Locate the cell with the specified text and output its [X, Y] center coordinate. 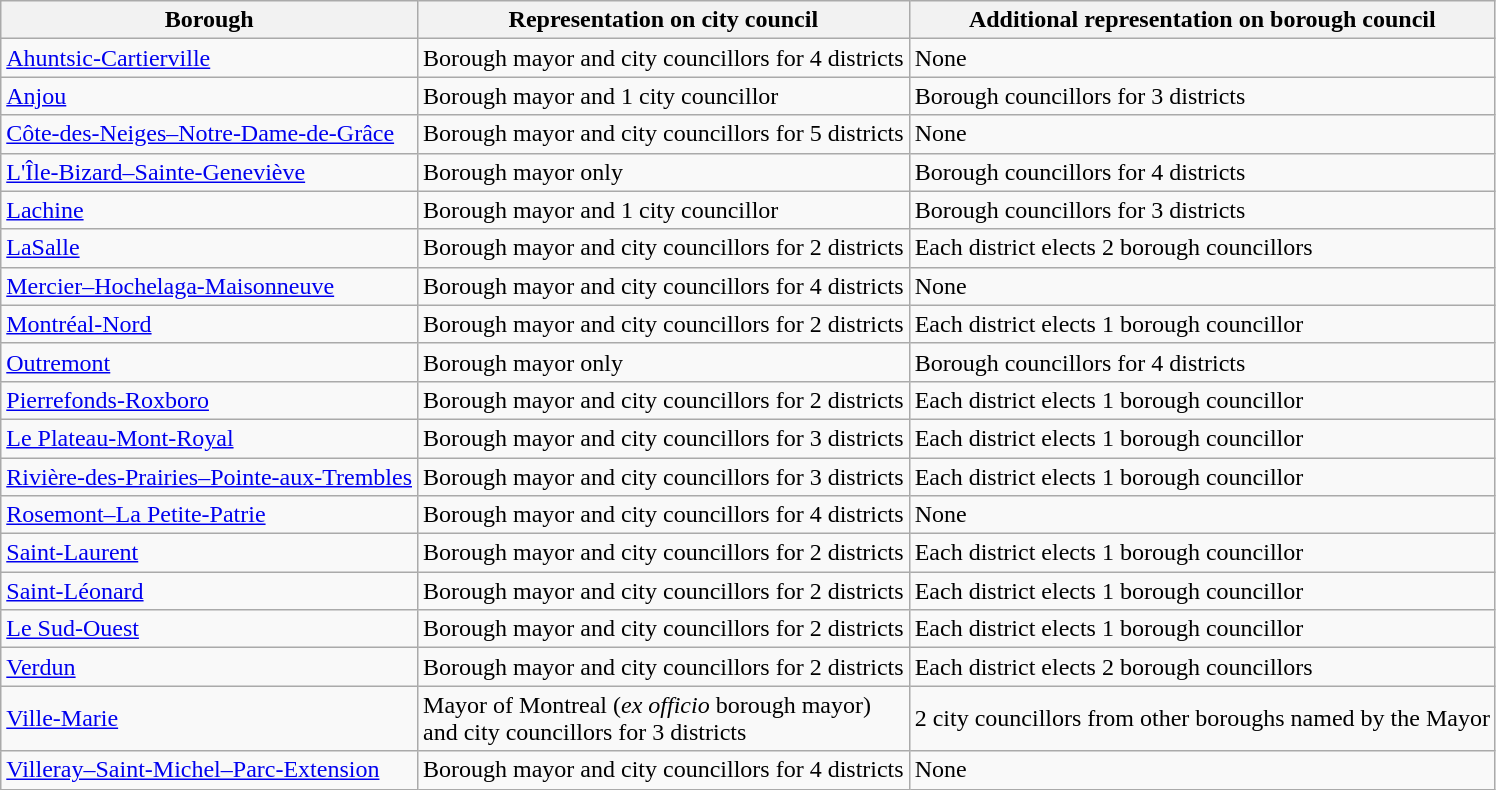
Borough mayor and city councillors for 5 districts [664, 134]
Mercier–Hochelaga-Maisonneuve [210, 286]
Côte-des-Neiges–Notre-Dame-de-Grâce [210, 134]
Lachine [210, 210]
Borough [210, 20]
Saint-Laurent [210, 553]
Rosemont–La Petite-Patrie [210, 515]
Rivière-des-Prairies–Pointe-aux-Trembles [210, 477]
Verdun [210, 667]
Villeray–Saint-Michel–Parc-Extension [210, 770]
Saint-Léonard [210, 591]
Pierrefonds-Roxboro [210, 400]
Le Plateau-Mont-Royal [210, 438]
Ville-Marie [210, 718]
Le Sud-Ouest [210, 629]
Anjou [210, 96]
2 city councillors from other boroughs named by the Mayor [1202, 718]
L'Île-Bizard–Sainte-Geneviève [210, 172]
Mayor of Montreal (ex officio borough mayor)and city councillors for 3 districts [664, 718]
LaSalle [210, 248]
Outremont [210, 362]
Ahuntsic-Cartierville [210, 58]
Montréal-Nord [210, 324]
Representation on city council [664, 20]
Additional representation on borough council [1202, 20]
